Locate the cell with the specified text and output its (X, Y) center coordinate. 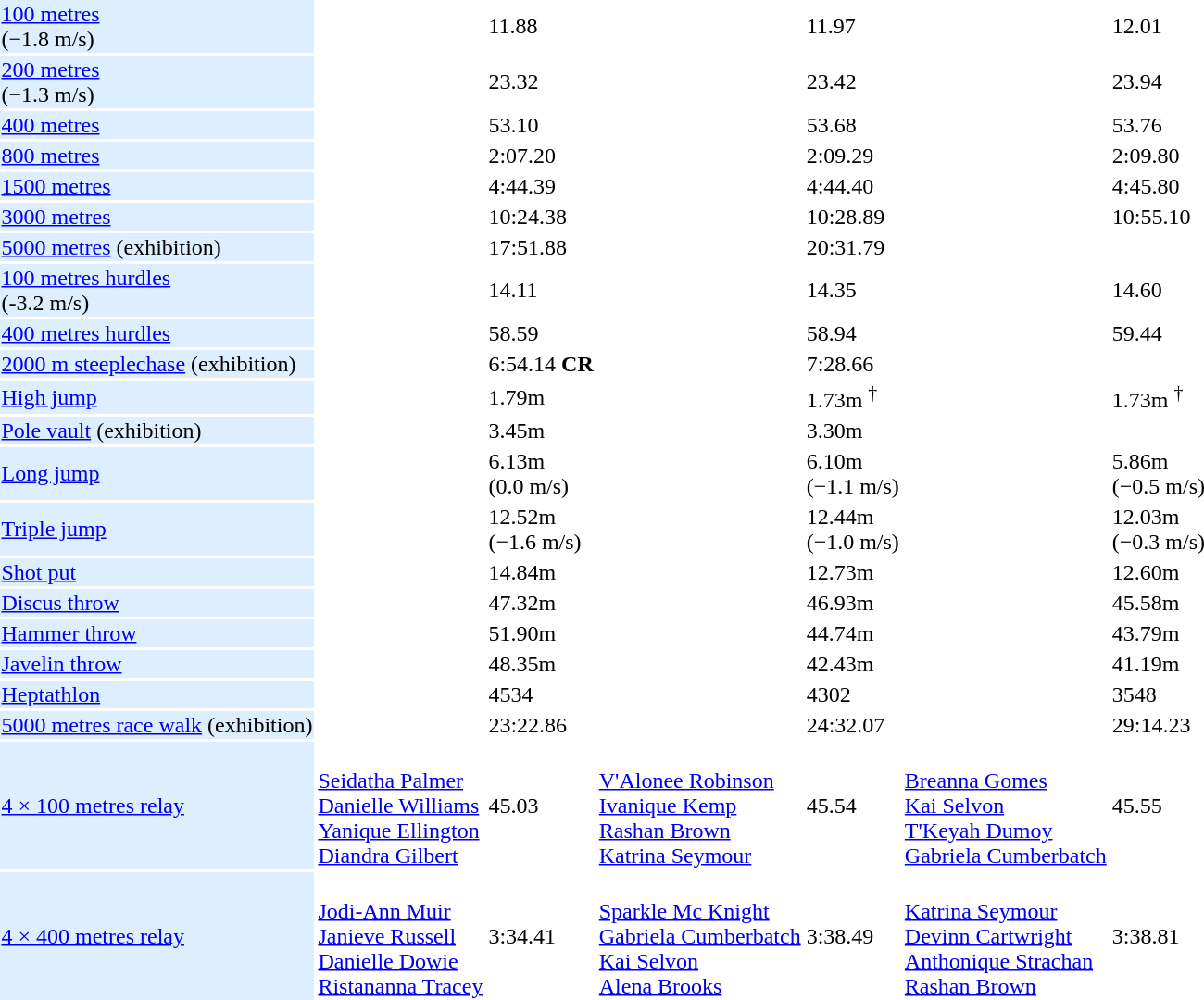
23:22.86 (541, 725)
53.68 (852, 125)
4534 (541, 694)
Pole vault (exhibition) (157, 431)
4:44.40 (852, 186)
400 metres (157, 125)
High jump (157, 397)
Breanna GomesKai SelvonT'Keyah DumoyGabriela Cumberbatch (1006, 806)
2000 m steeplechase (exhibition) (157, 364)
44.74m (852, 633)
53.10 (541, 125)
Jodi-Ann MuirJanieve RussellDanielle DowieRistananna Tracey (400, 936)
6:54.14 CR (541, 364)
42.43m (852, 664)
1500 metres (157, 186)
12.73m (852, 572)
V'Alonee RobinsonIvanique KempRashan BrownKatrina Seymour (700, 806)
2:07.20 (541, 156)
Heptathlon (157, 694)
11.97 (852, 26)
4:44.39 (541, 186)
4 × 100 metres relay (157, 806)
6.13m (0.0 m/s) (541, 474)
100 metres (−1.8 m/s) (157, 26)
10:24.38 (541, 217)
14.35 (852, 291)
Hammer throw (157, 633)
Long jump (157, 474)
Seidatha PalmerDanielle WilliamsYanique EllingtonDiandra Gilbert (400, 806)
51.90m (541, 633)
5000 metres (exhibition) (157, 247)
Javelin throw (157, 664)
48.35m (541, 664)
24:32.07 (852, 725)
14.84m (541, 572)
20:31.79 (852, 247)
14.11 (541, 291)
100 metres hurdles (-3.2 m/s) (157, 291)
23.32 (541, 81)
4 × 400 metres relay (157, 936)
Katrina SeymourDevinn CartwrightAnthonique StrachanRashan Brown (1006, 936)
Sparkle Mc KnightGabriela CumberbatchKai SelvonAlena Brooks (700, 936)
6.10m (−1.1 m/s) (852, 474)
45.54 (852, 806)
1.79m (541, 397)
3.45m (541, 431)
3:34.41 (541, 936)
800 metres (157, 156)
2:09.29 (852, 156)
17:51.88 (541, 247)
3.30m (852, 431)
10:28.89 (852, 217)
5000 metres race walk (exhibition) (157, 725)
46.93m (852, 603)
3000 metres (157, 217)
45.03 (541, 806)
Shot put (157, 572)
23.42 (852, 81)
12.44m (−1.0 m/s) (852, 530)
4302 (852, 694)
3:38.49 (852, 936)
11.88 (541, 26)
200 metres (−1.3 m/s) (157, 81)
400 metres hurdles (157, 333)
58.94 (852, 333)
12.52m (−1.6 m/s) (541, 530)
1.73m † (852, 397)
47.32m (541, 603)
58.59 (541, 333)
7:28.66 (852, 364)
Discus throw (157, 603)
Triple jump (157, 530)
